Detect which cell encompasses the target text, then output its [X, Y] center coordinate. 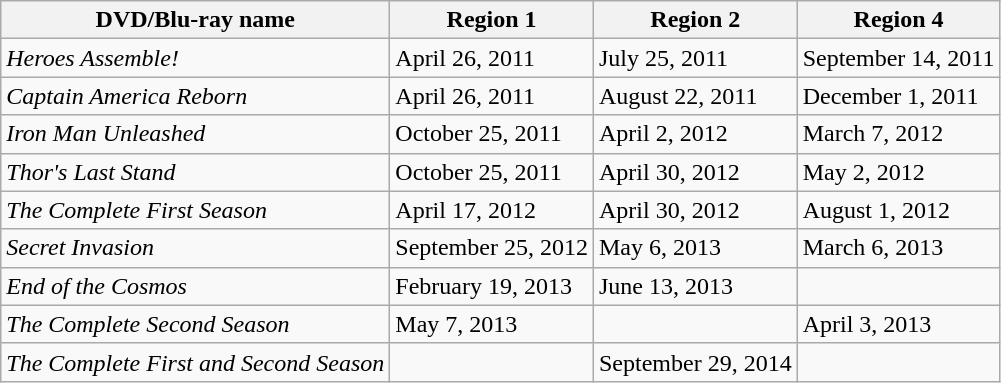
August 22, 2011 [695, 96]
May 2, 2012 [898, 172]
The Complete Second Season [196, 324]
June 13, 2013 [695, 286]
February 19, 2013 [492, 286]
Secret Invasion [196, 248]
September 14, 2011 [898, 58]
August 1, 2012 [898, 210]
September 25, 2012 [492, 248]
March 7, 2012 [898, 134]
July 25, 2011 [695, 58]
December 1, 2011 [898, 96]
May 6, 2013 [695, 248]
Thor's Last Stand [196, 172]
April 2, 2012 [695, 134]
May 7, 2013 [492, 324]
Region 2 [695, 20]
DVD/Blu-ray name [196, 20]
Region 4 [898, 20]
March 6, 2013 [898, 248]
Heroes Assemble! [196, 58]
The Complete First and Second Season [196, 362]
April 17, 2012 [492, 210]
April 3, 2013 [898, 324]
September 29, 2014 [695, 362]
The Complete First Season [196, 210]
Region 1 [492, 20]
Captain America Reborn [196, 96]
Iron Man Unleashed [196, 134]
End of the Cosmos [196, 286]
